Return the [X, Y] coordinate for the center point of the cell that contains the specified text.  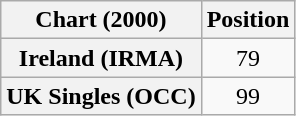
UK Singles (OCC) [101, 96]
79 [248, 58]
99 [248, 96]
Position [248, 20]
Ireland (IRMA) [101, 58]
Chart (2000) [101, 20]
